Locate the cell with the specified text and output its [x, y] center coordinate. 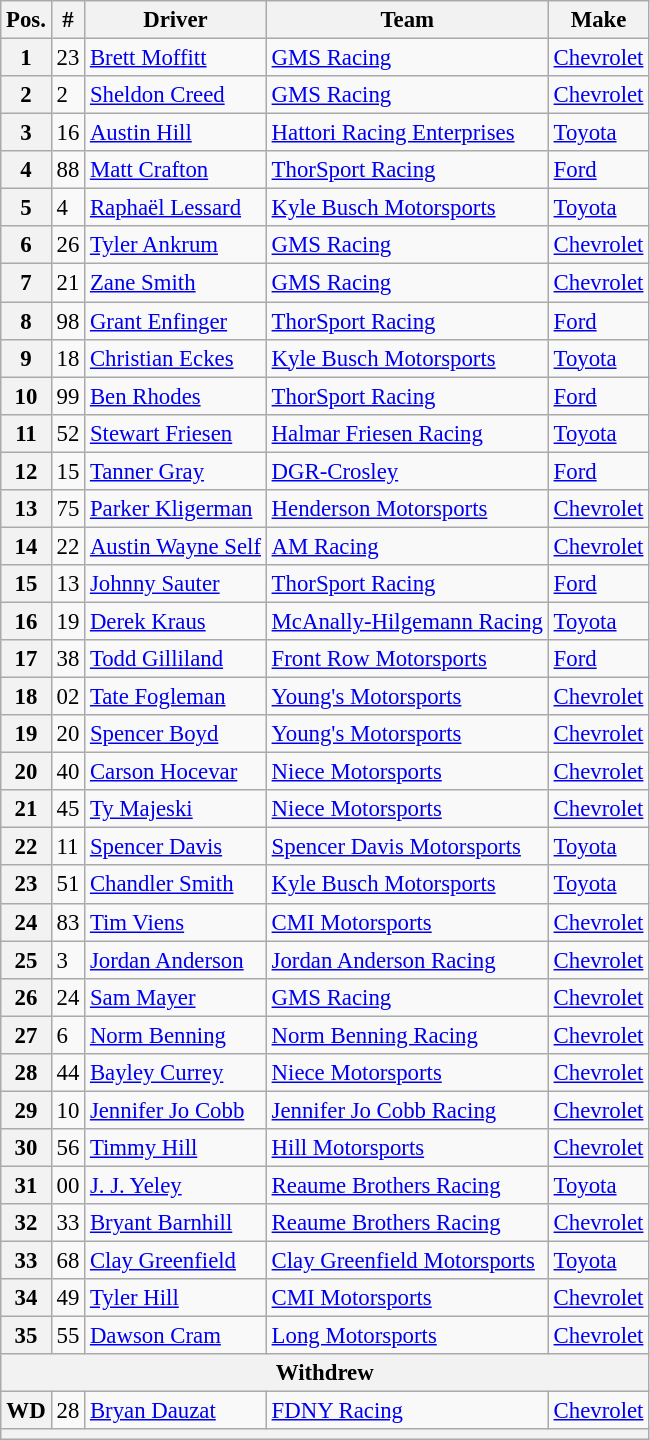
Pos. [26, 20]
Clay Greenfield Motorsports [407, 1261]
Brett Moffitt [176, 58]
Johnny Sauter [176, 584]
Clay Greenfield [176, 1261]
34 [26, 1298]
Todd Gilliland [176, 659]
38 [68, 659]
Stewart Friesen [176, 433]
Sam Mayer [176, 997]
35 [26, 1336]
Parker Kligerman [176, 509]
Team [407, 20]
02 [68, 697]
FDNY Racing [407, 1411]
Jordan Anderson Racing [407, 960]
Carson Hocevar [176, 772]
99 [68, 396]
29 [26, 1110]
27 [26, 1035]
75 [68, 509]
Austin Wayne Self [176, 546]
Dawson Cram [176, 1336]
49 [68, 1298]
Jennifer Jo Cobb [176, 1110]
83 [68, 922]
Ty Majeski [176, 809]
00 [68, 1185]
88 [68, 170]
Derek Kraus [176, 621]
Henderson Motorsports [407, 509]
Austin Hill [176, 133]
Bayley Currey [176, 1073]
Spencer Boyd [176, 734]
Ben Rhodes [176, 396]
Spencer Davis Motorsports [407, 847]
Norm Benning [176, 1035]
Raphaël Lessard [176, 208]
Bryant Barnhill [176, 1223]
30 [26, 1148]
Zane Smith [176, 283]
Norm Benning Racing [407, 1035]
1 [26, 58]
Long Motorsports [407, 1336]
Tyler Hill [176, 1298]
DGR-Crosley [407, 471]
# [68, 20]
McAnally-Hilgemann Racing [407, 621]
Withdrew [325, 1373]
Make [598, 20]
Grant Enfinger [176, 321]
55 [68, 1336]
8 [26, 321]
Christian Eckes [176, 358]
45 [68, 809]
Chandler Smith [176, 885]
17 [26, 659]
32 [26, 1223]
Front Row Motorsports [407, 659]
Hattori Racing Enterprises [407, 133]
Tim Viens [176, 922]
44 [68, 1073]
Matt Crafton [176, 170]
Halmar Friesen Racing [407, 433]
Sheldon Creed [176, 95]
52 [68, 433]
7 [26, 283]
Tanner Gray [176, 471]
Bryan Dauzat [176, 1411]
WD [26, 1411]
25 [26, 960]
Hill Motorsports [407, 1148]
Driver [176, 20]
40 [68, 772]
Spencer Davis [176, 847]
Tyler Ankrum [176, 245]
56 [68, 1148]
5 [26, 208]
14 [26, 546]
J. J. Yeley [176, 1185]
AM Racing [407, 546]
9 [26, 358]
68 [68, 1261]
Timmy Hill [176, 1148]
12 [26, 471]
31 [26, 1185]
Jennifer Jo Cobb Racing [407, 1110]
51 [68, 885]
98 [68, 321]
Jordan Anderson [176, 960]
Tate Fogleman [176, 697]
